Return the [X, Y] coordinate for the center point of the cell that contains the specified text.  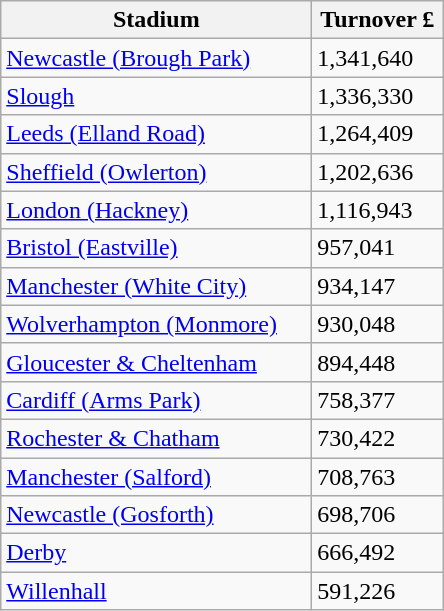
Sheffield (Owlerton) [156, 172]
1,116,943 [378, 210]
957,041 [378, 248]
Newcastle (Gosforth) [156, 515]
758,377 [378, 400]
Turnover £ [378, 20]
Bristol (Eastville) [156, 248]
Willenhall [156, 591]
Newcastle (Brough Park) [156, 58]
930,048 [378, 324]
Manchester (Salford) [156, 477]
591,226 [378, 591]
1,202,636 [378, 172]
1,341,640 [378, 58]
708,763 [378, 477]
698,706 [378, 515]
Manchester (White City) [156, 286]
666,492 [378, 553]
Wolverhampton (Monmore) [156, 324]
894,448 [378, 362]
Leeds (Elland Road) [156, 134]
Slough [156, 96]
Rochester & Chatham [156, 438]
1,264,409 [378, 134]
1,336,330 [378, 96]
Derby [156, 553]
Stadium [156, 20]
730,422 [378, 438]
934,147 [378, 286]
Gloucester & Cheltenham [156, 362]
Cardiff (Arms Park) [156, 400]
London (Hackney) [156, 210]
